Search for the cell housing the specified text and yield its [X, Y] center coordinate. 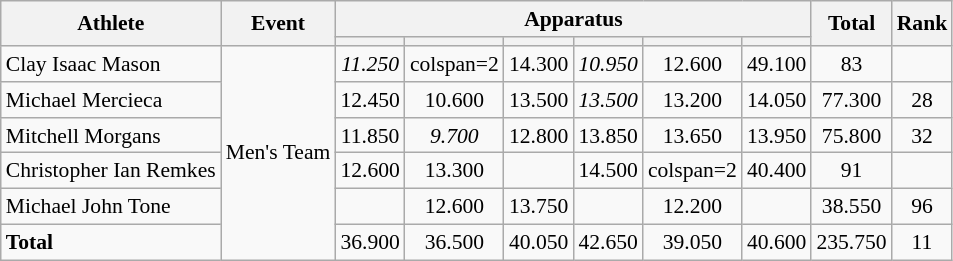
Mitchell Morgans [111, 136]
14.300 [538, 64]
12.200 [692, 207]
Athlete [111, 24]
36.500 [454, 243]
32 [922, 136]
11.250 [370, 64]
Men's Team [278, 153]
75.800 [851, 136]
13.300 [454, 171]
36.900 [370, 243]
10.600 [454, 100]
13.650 [692, 136]
9.700 [454, 136]
Michael John Tone [111, 207]
28 [922, 100]
Rank [922, 24]
91 [851, 171]
42.650 [608, 243]
77.300 [851, 100]
235.750 [851, 243]
Michael Mercieca [111, 100]
11.850 [370, 136]
Event [278, 24]
13.200 [692, 100]
38.550 [851, 207]
40.400 [776, 171]
Christopher Ian Remkes [111, 171]
Apparatus [573, 19]
13.850 [608, 136]
10.950 [608, 64]
96 [922, 207]
14.050 [776, 100]
39.050 [692, 243]
Clay Isaac Mason [111, 64]
83 [851, 64]
14.500 [608, 171]
49.100 [776, 64]
12.800 [538, 136]
13.950 [776, 136]
40.600 [776, 243]
40.050 [538, 243]
13.750 [538, 207]
11 [922, 243]
12.450 [370, 100]
